For the text-containing cell, return its midpoint in [X, Y] coordinate format. 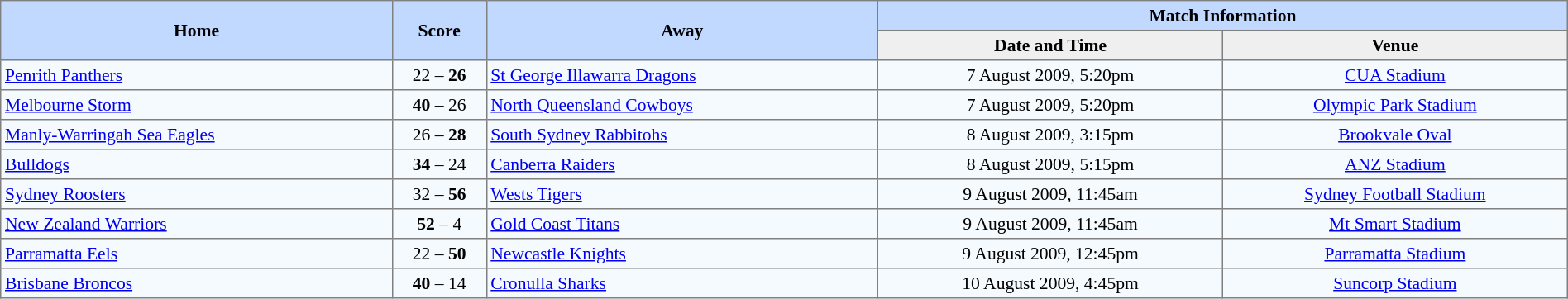
Match Information [1223, 16]
40 – 14 [439, 283]
Away [682, 31]
Score [439, 31]
22 – 26 [439, 75]
22 – 50 [439, 254]
Parramatta Eels [197, 254]
Gold Coast Titans [682, 224]
Penrith Panthers [197, 75]
CUA Stadium [1394, 75]
North Queensland Cowboys [682, 105]
Sydney Roosters [197, 194]
40 – 26 [439, 105]
Cronulla Sharks [682, 283]
Wests Tigers [682, 194]
New Zealand Warriors [197, 224]
Brookvale Oval [1394, 135]
Date and Time [1050, 45]
Brisbane Broncos [197, 283]
St George Illawarra Dragons [682, 75]
Bulldogs [197, 164]
ANZ Stadium [1394, 164]
Suncorp Stadium [1394, 283]
Home [197, 31]
9 August 2009, 12:45pm [1050, 254]
South Sydney Rabbitohs [682, 135]
8 August 2009, 3:15pm [1050, 135]
Manly-Warringah Sea Eagles [197, 135]
Olympic Park Stadium [1394, 105]
Newcastle Knights [682, 254]
Sydney Football Stadium [1394, 194]
26 – 28 [439, 135]
Parramatta Stadium [1394, 254]
8 August 2009, 5:15pm [1050, 164]
Melbourne Storm [197, 105]
34 – 24 [439, 164]
32 – 56 [439, 194]
10 August 2009, 4:45pm [1050, 283]
52 – 4 [439, 224]
Mt Smart Stadium [1394, 224]
Venue [1394, 45]
Canberra Raiders [682, 164]
